Provide the [X, Y] coordinate of the cell's center where the given text is located.  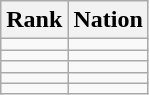
Nation [108, 20]
Rank [34, 20]
